Detect which cell encompasses the target text, then output its [X, Y] center coordinate. 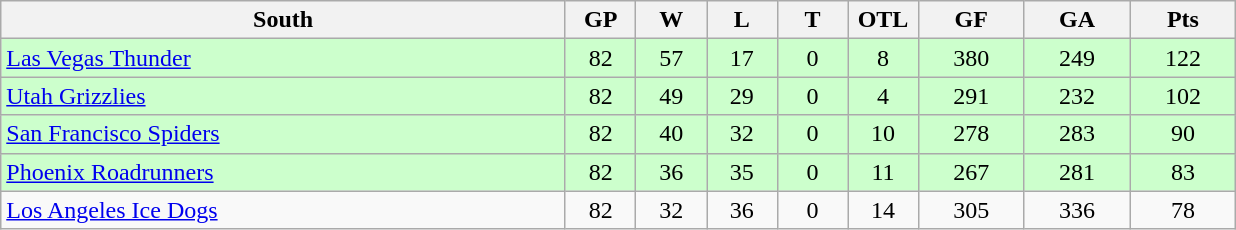
L [742, 20]
T [812, 20]
102 [1183, 96]
Utah Grizzlies [284, 96]
35 [742, 172]
249 [1077, 58]
278 [971, 134]
267 [971, 172]
Los Angeles Ice Dogs [284, 210]
GA [1077, 20]
GF [971, 20]
49 [672, 96]
San Francisco Spiders [284, 134]
29 [742, 96]
122 [1183, 58]
78 [1183, 210]
83 [1183, 172]
232 [1077, 96]
11 [884, 172]
GP [600, 20]
281 [1077, 172]
8 [884, 58]
305 [971, 210]
South [284, 20]
10 [884, 134]
57 [672, 58]
90 [1183, 134]
OTL [884, 20]
Pts [1183, 20]
4 [884, 96]
Phoenix Roadrunners [284, 172]
40 [672, 134]
W [672, 20]
283 [1077, 134]
Las Vegas Thunder [284, 58]
17 [742, 58]
336 [1077, 210]
14 [884, 210]
380 [971, 58]
291 [971, 96]
